Find where the given text appears and provide that cell's center as (x, y) coordinate. 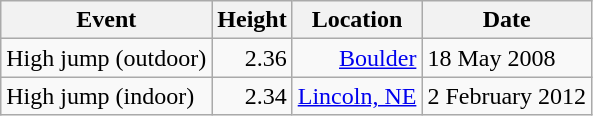
Boulder (357, 58)
2.34 (252, 96)
18 May 2008 (507, 58)
Height (252, 20)
High jump (indoor) (106, 96)
Lincoln, NE (357, 96)
High jump (outdoor) (106, 58)
2.36 (252, 58)
2 February 2012 (507, 96)
Event (106, 20)
Date (507, 20)
Location (357, 20)
